Pinpoint the cell where the given text exists, returning its [x, y] midpoint coordinate. 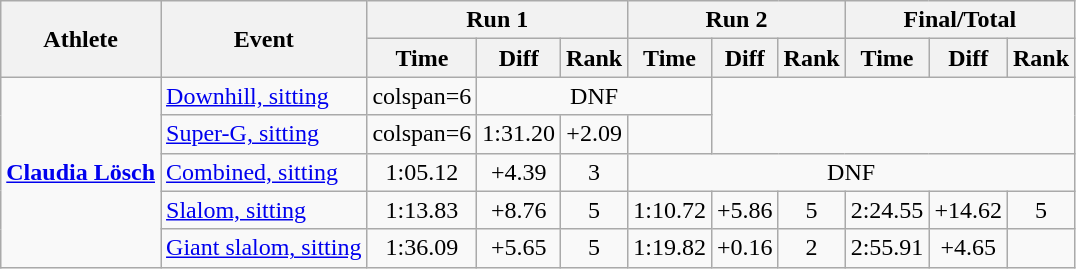
Giant slalom, sitting [264, 248]
Event [264, 39]
Athlete [81, 39]
+8.76 [519, 210]
1:19.82 [670, 248]
+14.62 [968, 210]
Combined, sitting [264, 172]
Run 2 [736, 20]
1:05.12 [422, 172]
+5.86 [744, 210]
Claudia Lösch [81, 172]
Run 1 [498, 20]
Final/Total [960, 20]
+4.65 [968, 248]
Downhill, sitting [264, 96]
3 [594, 172]
+0.16 [744, 248]
+5.65 [519, 248]
1:36.09 [422, 248]
2:24.55 [887, 210]
+2.09 [594, 134]
1:13.83 [422, 210]
2:55.91 [887, 248]
1:10.72 [670, 210]
+4.39 [519, 172]
Super-G, sitting [264, 134]
1:31.20 [519, 134]
Slalom, sitting [264, 210]
2 [812, 248]
